Determine the [x, y] coordinate at the center of the cell enclosing the given text.  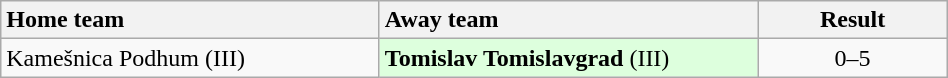
0–5 [852, 58]
Result [852, 20]
Tomislav Tomislavgrad (III) [568, 58]
Home team [190, 20]
Kamešnica Podhum (III) [190, 58]
Away team [568, 20]
